Locate the cell with the specified text and output its (x, y) center coordinate. 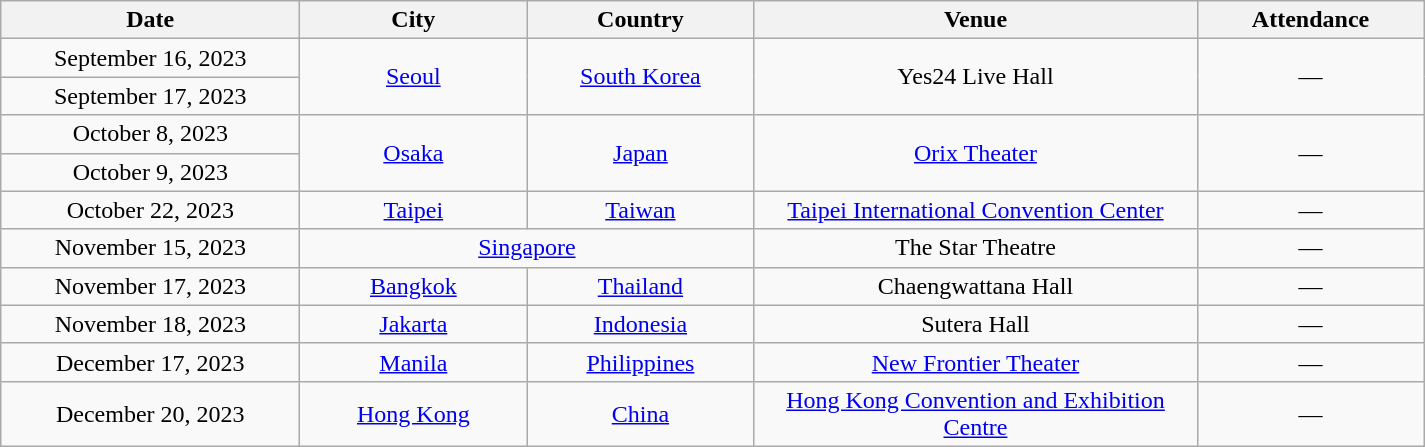
Seoul (414, 77)
Hong Kong Convention and Exhibition Centre (976, 414)
Orix Theater (976, 153)
Singapore (527, 248)
October 9, 2023 (150, 172)
Taipei International Convention Center (976, 210)
Sutera Hall (976, 324)
Jakarta (414, 324)
New Frontier Theater (976, 362)
China (640, 414)
Yes24 Live Hall (976, 77)
December 20, 2023 (150, 414)
Japan (640, 153)
Attendance (1310, 20)
Indonesia (640, 324)
November 15, 2023 (150, 248)
Bangkok (414, 286)
Venue (976, 20)
September 17, 2023 (150, 96)
Country (640, 20)
October 8, 2023 (150, 134)
December 17, 2023 (150, 362)
November 17, 2023 (150, 286)
November 18, 2023 (150, 324)
October 22, 2023 (150, 210)
Manila (414, 362)
Thailand (640, 286)
Date (150, 20)
September 16, 2023 (150, 58)
Hong Kong (414, 414)
Philippines (640, 362)
Chaengwattana Hall (976, 286)
City (414, 20)
Osaka (414, 153)
South Korea (640, 77)
Taipei (414, 210)
Taiwan (640, 210)
The Star Theatre (976, 248)
